Determine the [X, Y] coordinate at the center of the cell enclosing the given text.  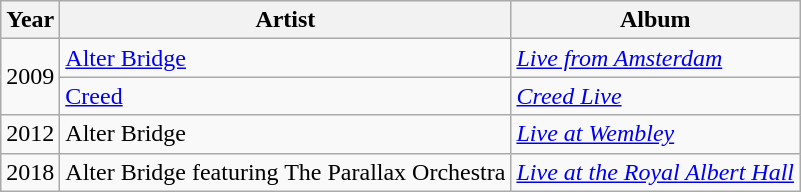
Live at the Royal Albert Hall [656, 172]
Album [656, 20]
Live from Amsterdam [656, 58]
Alter Bridge featuring The Parallax Orchestra [286, 172]
Live at Wembley [656, 134]
Creed [286, 96]
2012 [30, 134]
2009 [30, 77]
Creed Live [656, 96]
2018 [30, 172]
Year [30, 20]
Artist [286, 20]
